From the cell containing the given text, extract its center point as (X, Y) coordinate. 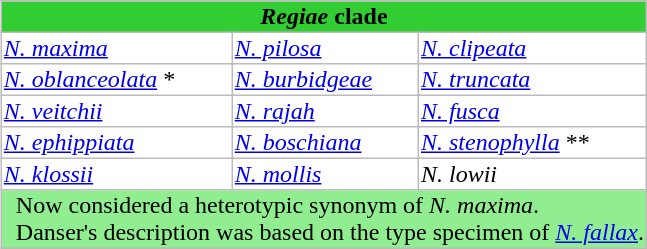
N. boschiana (326, 143)
N. klossii (118, 174)
N. clipeata (532, 48)
N. oblanceolata * (118, 80)
N. maxima (118, 48)
N. stenophylla ** (532, 143)
N. mollis (326, 174)
N. pilosa (326, 48)
N. lowii (532, 174)
N. ephippiata (118, 143)
N. fusca (532, 111)
N. truncata (532, 80)
N. veitchii (118, 111)
Now considered a heterotypic synonym of N. maxima. Danser's description was based on the type specimen of N. fallax. (324, 219)
N. rajah (326, 111)
Regiae clade (324, 17)
N. burbidgeae (326, 80)
